Scan for the cell matching the given text and deliver its (x, y) coordinate at center. 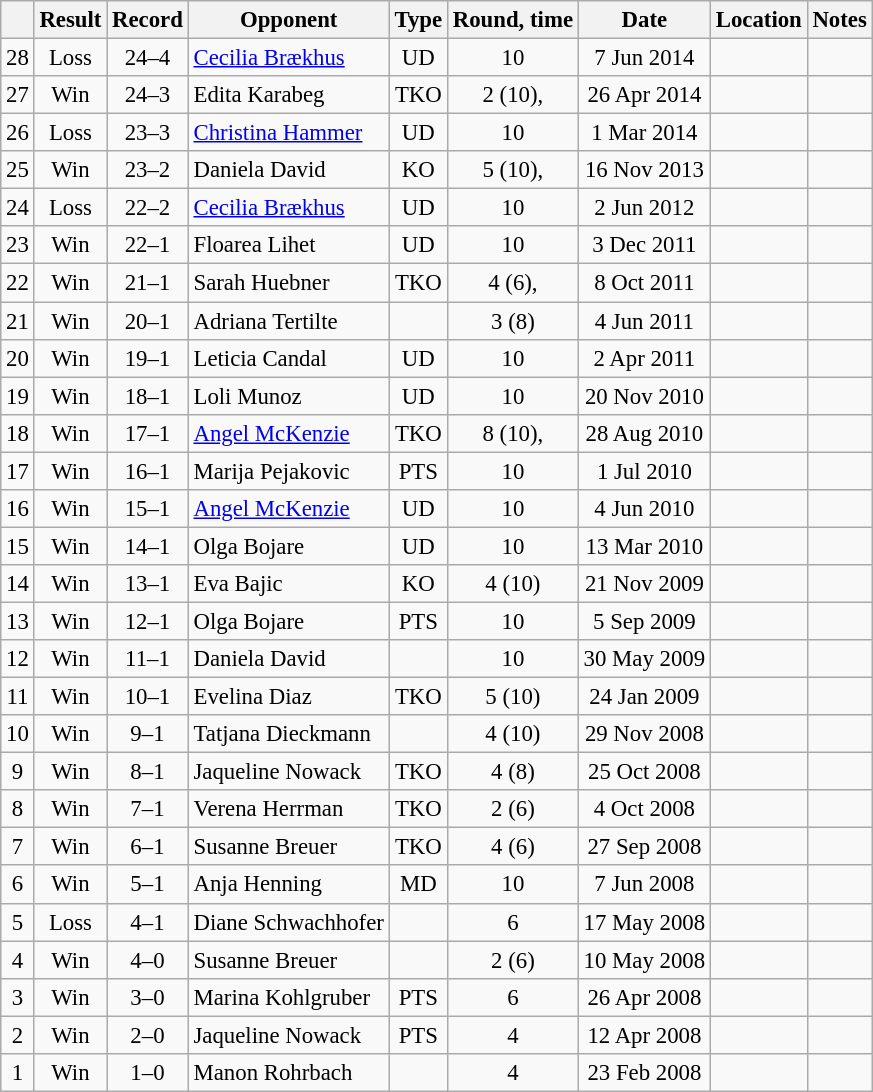
22–1 (148, 245)
7 Jun 2014 (644, 58)
1 (18, 1073)
Christina Hammer (288, 133)
23 Feb 2008 (644, 1073)
5 Sep 2009 (644, 621)
4–0 (148, 960)
27 Sep 2008 (644, 847)
19 (18, 396)
20 Nov 2010 (644, 396)
Manon Rohrbach (288, 1073)
Opponent (288, 20)
21–1 (148, 283)
Loli Munoz (288, 396)
3–0 (148, 997)
28 Aug 2010 (644, 433)
9 (18, 772)
17–1 (148, 433)
7 Jun 2008 (644, 885)
17 May 2008 (644, 922)
23–3 (148, 133)
Type (418, 20)
Edita Karabeg (288, 95)
6–1 (148, 847)
Marina Kohlgruber (288, 997)
12 Apr 2008 (644, 1035)
15 (18, 546)
11 (18, 697)
13 Mar 2010 (644, 546)
Diane Schwachhofer (288, 922)
Evelina Diaz (288, 697)
22 (18, 283)
25 Oct 2008 (644, 772)
Notes (840, 20)
24–3 (148, 95)
Marija Pejakovic (288, 471)
Anja Henning (288, 885)
7–1 (148, 809)
22–2 (148, 208)
28 (18, 58)
16 (18, 509)
2 (18, 1035)
4 Jun 2010 (644, 509)
24–4 (148, 58)
26 Apr 2008 (644, 997)
Verena Herrman (288, 809)
4 Jun 2011 (644, 321)
24 (18, 208)
21 Nov 2009 (644, 584)
16–1 (148, 471)
Floarea Lihet (288, 245)
10 May 2008 (644, 960)
3 (8) (512, 321)
26 Apr 2014 (644, 95)
16 Nov 2013 (644, 170)
3 Dec 2011 (644, 245)
2–0 (148, 1035)
Tatjana Dieckmann (288, 734)
Leticia Candal (288, 358)
5 (10) (512, 697)
8–1 (148, 772)
25 (18, 170)
23–2 (148, 170)
8 Oct 2011 (644, 283)
9–1 (148, 734)
24 Jan 2009 (644, 697)
Eva Bajic (288, 584)
12 (18, 659)
1 Jul 2010 (644, 471)
29 Nov 2008 (644, 734)
4–1 (148, 922)
13–1 (148, 584)
Result (70, 20)
3 (18, 997)
Adriana Tertilte (288, 321)
2 Apr 2011 (644, 358)
20–1 (148, 321)
2 Jun 2012 (644, 208)
10–1 (148, 697)
26 (18, 133)
11–1 (148, 659)
4 Oct 2008 (644, 809)
Location (758, 20)
18 (18, 433)
14 (18, 584)
Date (644, 20)
4 (6), (512, 283)
8 (10), (512, 433)
18–1 (148, 396)
4 (8) (512, 772)
27 (18, 95)
Record (148, 20)
20 (18, 358)
5–1 (148, 885)
4 (6) (512, 847)
7 (18, 847)
MD (418, 885)
17 (18, 471)
Sarah Huebner (288, 283)
14–1 (148, 546)
5 (10), (512, 170)
2 (10), (512, 95)
1–0 (148, 1073)
13 (18, 621)
12–1 (148, 621)
19–1 (148, 358)
21 (18, 321)
15–1 (148, 509)
8 (18, 809)
1 Mar 2014 (644, 133)
Round, time (512, 20)
5 (18, 922)
30 May 2009 (644, 659)
23 (18, 245)
